For the text-containing cell, return its midpoint in (X, Y) coordinate format. 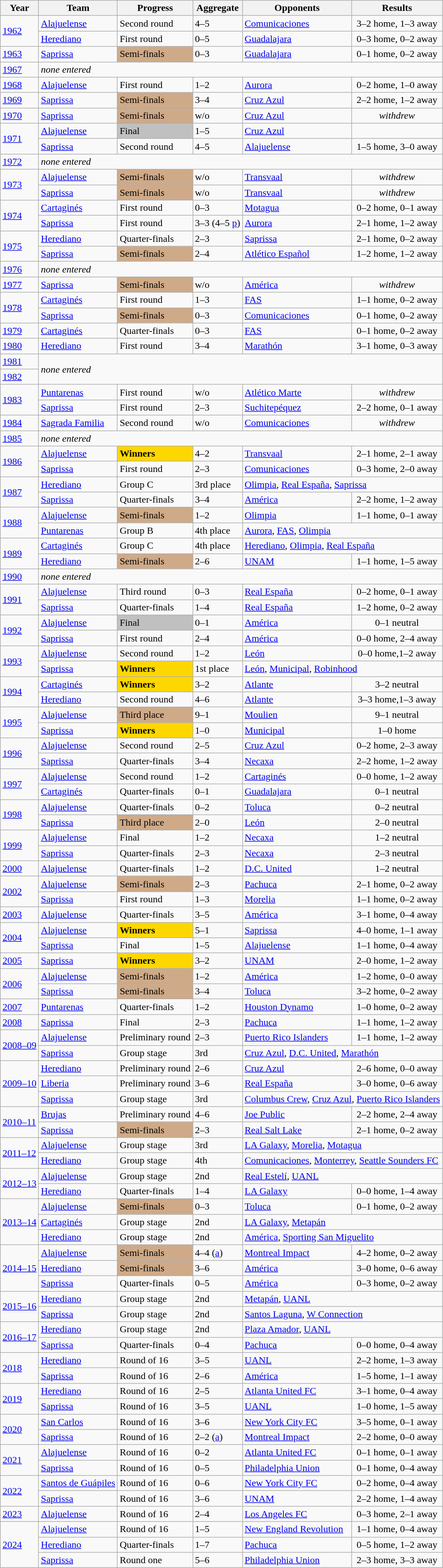
1993 (19, 661)
2–0 (217, 822)
Results (397, 8)
0–3 home, 2–0 away (397, 469)
2013–14 (19, 1222)
Olimpia, Real España, Saprissa (342, 484)
Atlético Español (297, 254)
1–2 home, 0–2 away (397, 607)
1980 (19, 346)
Team (78, 8)
2002 (19, 891)
9–1 (217, 715)
1–0 home (397, 730)
New England Revolution (297, 1529)
2010–11 (19, 1122)
2–6 home, 0–0 away (397, 1068)
3–3 (4–5 p) (217, 223)
3rd place (217, 484)
2–1 home, 1–2 away (397, 223)
3–2 home, 0–2 away (397, 992)
2024 (19, 1545)
1970 (19, 115)
1–2 home, 1–2 away (397, 254)
4–4 (a) (217, 1253)
1986 (19, 461)
0–0 home, 0–4 away (397, 1345)
1–5 home, 3–0 away (397, 146)
1–0 home, 0–2 away (397, 1007)
0–1 home, 0–4 away (397, 1468)
Brujas (78, 1114)
0–0 home,1–2 away (397, 653)
1974 (19, 216)
1963 (19, 54)
LA Galaxy (297, 1191)
3–3 home,1–3 away (397, 700)
D.C. United (297, 868)
2–3 home, 3–3 away (397, 1560)
1994 (19, 692)
1–1 home, 1–5 away (397, 561)
1968 (19, 85)
4th (217, 1160)
1995 (19, 723)
Los Angeles FC (297, 1514)
2007 (19, 1007)
2000 (19, 868)
0–0 home, 1–4 away (397, 1191)
1st place (217, 669)
1975 (19, 246)
0–2 home, 1–0 away (397, 85)
Liberia (78, 1084)
0–6 (217, 1483)
0–1 home, 0–1 away (397, 1453)
2–0 home, 1–2 away (397, 961)
2–2 home, 2–4 away (397, 1114)
2011–12 (19, 1153)
Marathón (297, 346)
0–0 home, 1–2 away (397, 776)
América, Sporting San Miguelito (342, 1237)
Moulien (297, 715)
Houston Dynamo (297, 1007)
0–4 (217, 1345)
4–2 home, 0–2 away (397, 1253)
Comunicaciones, Monterrey, Seattle Sounders FC (342, 1160)
3–5 home, 0–1 away (397, 1421)
2–0 neutral (397, 822)
LA Galaxy, Metapán (342, 1222)
0–2 home, 2–3 away (397, 746)
Herediano, Olimpia, Real España (342, 546)
2019 (19, 1398)
1–1 home, 0–1 away (397, 515)
2–2 home, 1–4 away (397, 1499)
1977 (19, 285)
2014–15 (19, 1268)
1973 (19, 184)
Progress (155, 8)
1997 (19, 784)
1972 (19, 161)
2–2 home, 0–0 away (397, 1437)
Group B (155, 530)
2–1 home, 2–1 away (397, 454)
2003 (19, 914)
2–2 (a) (217, 1437)
Motagua (297, 208)
Year (19, 8)
0–2 neutral (397, 807)
Aggregate (217, 8)
1–5 home, 1–1 away (397, 1375)
1969 (19, 100)
Joe Public (297, 1114)
2–3 neutral (397, 853)
2–2 home, 0–1 away (397, 407)
LA Galaxy, Morelia, Motagua (342, 1145)
Atlético Marte (297, 392)
1967 (19, 69)
0–3 home, 2–1 away (397, 1514)
3–1 home, 0–3 away (397, 346)
Olimpia (297, 515)
1988 (19, 523)
Columbus Crew, Cruz Azul, Puerto Rico Islanders (342, 1099)
0–0 home, 2–4 away (397, 638)
Round one (155, 1560)
1983 (19, 400)
1996 (19, 753)
2004 (19, 937)
Cruz Azul, D.C. United, Marathón (342, 1053)
2008 (19, 1022)
2012–13 (19, 1184)
1985 (19, 438)
1976 (19, 269)
3–2 home, 1–3 away (397, 23)
León, Municipal, Robinhood (342, 669)
3–2 neutral (397, 684)
9–1 neutral (397, 715)
2015–16 (19, 1306)
2006 (19, 984)
Municipal (297, 730)
1–0 home, 1–5 away (397, 1406)
1971 (19, 138)
Plaza Amador, UANL (342, 1329)
San Carlos (78, 1421)
1999 (19, 845)
1989 (19, 553)
1992 (19, 630)
2018 (19, 1368)
Real Estelí, UANL (342, 1176)
2005 (19, 961)
1982 (19, 377)
1978 (19, 308)
1998 (19, 815)
1–2 home, 0–0 away (397, 976)
Metapán, UANL (342, 1299)
0–2 home, 0–4 away (397, 1483)
0–5 home, 1–2 away (397, 1545)
Puerto Rico Islanders (297, 1038)
1984 (19, 423)
1991 (19, 600)
2020 (19, 1429)
1981 (19, 361)
2023 (19, 1514)
2021 (19, 1460)
Opponents (297, 8)
Santos Laguna, W Connection (342, 1314)
2022 (19, 1491)
Suchitepéquez (297, 407)
Real Salt Lake (297, 1130)
5–1 (217, 930)
2009–10 (19, 1084)
Sagrada Familia (78, 423)
Third round (155, 592)
1979 (19, 331)
1–0 (217, 730)
4–2 (217, 454)
1–7 (217, 1545)
Santos de Guápiles (78, 1483)
Morelia (297, 899)
Aurora, FAS, Olimpia (342, 530)
1987 (19, 492)
2–2 home, 1–3 away (397, 1360)
1990 (19, 576)
5–6 (217, 1560)
2008–09 (19, 1045)
2016–17 (19, 1337)
4–0 home, 1–1 away (397, 930)
1962 (19, 31)
